From the cell containing the given text, extract its center point as [X, Y] coordinate. 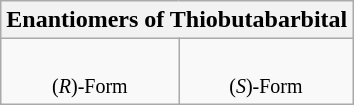
(S)-Form [266, 72]
(R)-Form [90, 72]
Enantiomers of Thiobutabarbital [177, 20]
